For the text-containing cell, return its midpoint in (x, y) coordinate format. 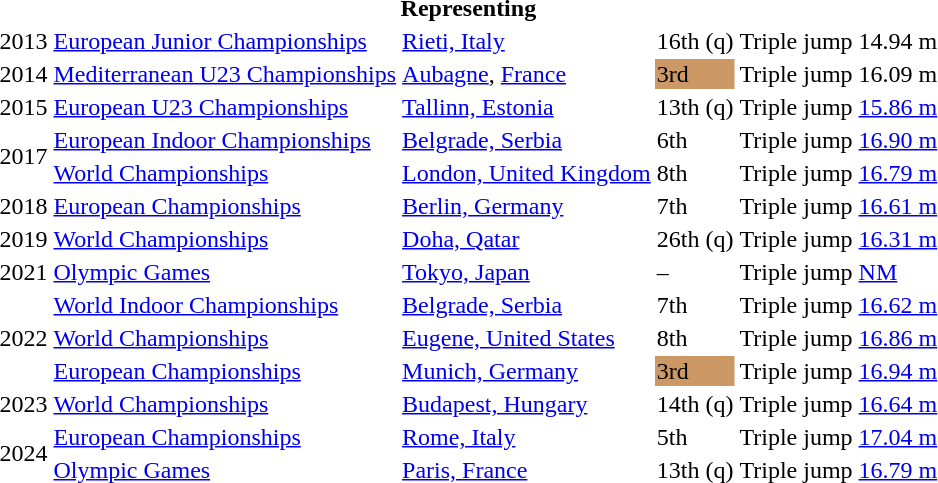
14th (q) (695, 404)
Munich, Germany (527, 371)
London, United Kingdom (527, 173)
– (695, 272)
Mediterranean U23 Championships (225, 74)
Rome, Italy (527, 437)
Budapest, Hungary (527, 404)
Aubagne, France (527, 74)
13th (q) (695, 107)
Berlin, Germany (527, 206)
Rieti, Italy (527, 41)
Doha, Qatar (527, 239)
European U23 Championships (225, 107)
26th (q) (695, 239)
Eugene, United States (527, 338)
6th (695, 140)
Tokyo, Japan (527, 272)
Tallinn, Estonia (527, 107)
European Indoor Championships (225, 140)
5th (695, 437)
16th (q) (695, 41)
World Indoor Championships (225, 305)
Olympic Games (225, 272)
European Junior Championships (225, 41)
